For the text-containing cell, return its midpoint in (x, y) coordinate format. 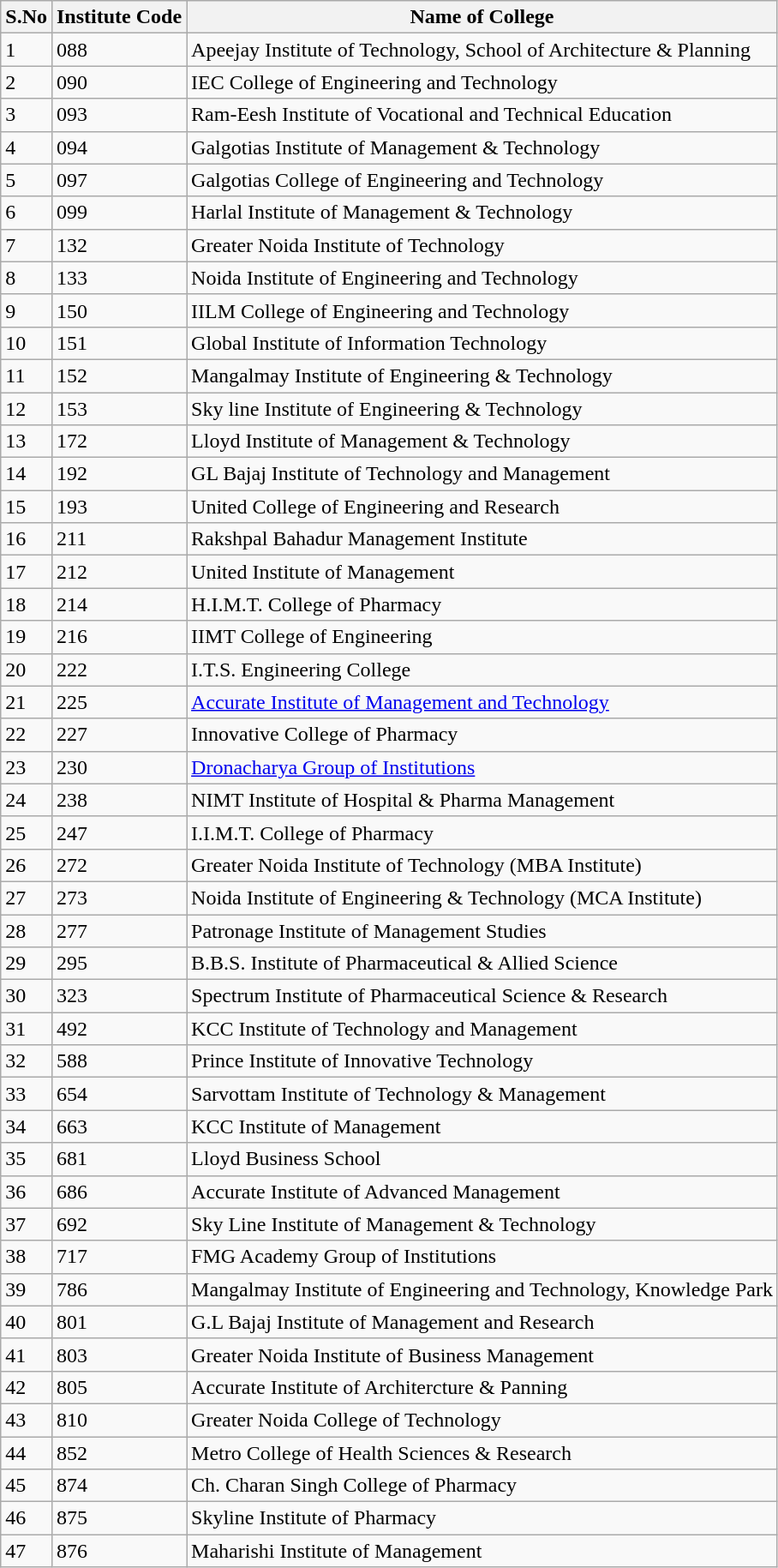
United College of Engineering and Research (482, 507)
IEC College of Engineering and Technology (482, 82)
Global Institute of Information Technology (482, 343)
5 (27, 180)
Metro College of Health Sciences & Research (482, 1453)
Institute Code (118, 17)
Skyline Institute of Pharmacy (482, 1518)
663 (118, 1126)
17 (27, 572)
KCC Institute of Management (482, 1126)
Accurate Institute of Management and Technology (482, 702)
Galgotias College of Engineering and Technology (482, 180)
Ram-Eesh Institute of Vocational and Technical Education (482, 115)
28 (27, 930)
686 (118, 1192)
277 (118, 930)
Sky Line Institute of Management & Technology (482, 1224)
10 (27, 343)
323 (118, 996)
230 (118, 767)
Sky line Institute of Engineering & Technology (482, 409)
717 (118, 1257)
Greater Noida Institute of Technology (482, 245)
15 (27, 507)
272 (118, 865)
26 (27, 865)
852 (118, 1453)
172 (118, 442)
681 (118, 1159)
I.T.S. Engineering College (482, 670)
FMG Academy Group of Institutions (482, 1257)
2 (27, 82)
14 (27, 474)
Noida Institute of Engineering & Technology (MCA Institute) (482, 898)
Innovative College of Pharmacy (482, 735)
Name of College (482, 17)
Galgotias Institute of Management & Technology (482, 147)
Patronage Institute of Management Studies (482, 930)
6 (27, 213)
654 (118, 1094)
Lloyd Business School (482, 1159)
IIMT College of Engineering (482, 637)
133 (118, 278)
12 (27, 409)
41 (27, 1355)
097 (118, 180)
Spectrum Institute of Pharmaceutical Science & Research (482, 996)
238 (118, 800)
093 (118, 115)
45 (27, 1486)
32 (27, 1061)
152 (118, 375)
8 (27, 278)
35 (27, 1159)
24 (27, 800)
3 (27, 115)
214 (118, 604)
NIMT Institute of Hospital & Pharma Management (482, 800)
Greater Noida Institute of Technology (MBA Institute) (482, 865)
22 (27, 735)
KCC Institute of Technology and Management (482, 1029)
43 (27, 1420)
G.L Bajaj Institute of Management and Research (482, 1322)
132 (118, 245)
4 (27, 147)
Lloyd Institute of Management & Technology (482, 442)
Greater Noida College of Technology (482, 1420)
212 (118, 572)
492 (118, 1029)
13 (27, 442)
Dronacharya Group of Institutions (482, 767)
247 (118, 832)
25 (27, 832)
216 (118, 637)
18 (27, 604)
1 (27, 50)
I.I.M.T. College of Pharmacy (482, 832)
295 (118, 964)
27 (27, 898)
Greater Noida Institute of Business Management (482, 1355)
273 (118, 898)
GL Bajaj Institute of Technology and Management (482, 474)
227 (118, 735)
IILM College of Engineering and Technology (482, 310)
20 (27, 670)
193 (118, 507)
H.I.M.T. College of Pharmacy (482, 604)
Rakshpal Bahadur Management Institute (482, 539)
42 (27, 1387)
Harlal Institute of Management & Technology (482, 213)
Mangalmay Institute of Engineering and Technology, Knowledge Park (482, 1289)
Mangalmay Institute of Engineering & Technology (482, 375)
876 (118, 1551)
192 (118, 474)
United Institute of Management (482, 572)
875 (118, 1518)
150 (118, 310)
34 (27, 1126)
225 (118, 702)
33 (27, 1094)
31 (27, 1029)
21 (27, 702)
Apeejay Institute of Technology, School of Architecture & Planning (482, 50)
S.No (27, 17)
16 (27, 539)
151 (118, 343)
23 (27, 767)
805 (118, 1387)
29 (27, 964)
222 (118, 670)
803 (118, 1355)
37 (27, 1224)
810 (118, 1420)
Prince Institute of Innovative Technology (482, 1061)
094 (118, 147)
38 (27, 1257)
Accurate Institute of Advanced Management (482, 1192)
153 (118, 409)
090 (118, 82)
786 (118, 1289)
36 (27, 1192)
Ch. Charan Singh College of Pharmacy (482, 1486)
30 (27, 996)
9 (27, 310)
692 (118, 1224)
46 (27, 1518)
Accurate Institute of Architercture & Panning (482, 1387)
211 (118, 539)
801 (118, 1322)
11 (27, 375)
7 (27, 245)
40 (27, 1322)
19 (27, 637)
B.B.S. Institute of Pharmaceutical & Allied Science (482, 964)
Noida Institute of Engineering and Technology (482, 278)
Sarvottam Institute of Technology & Management (482, 1094)
Maharishi Institute of Management (482, 1551)
44 (27, 1453)
088 (118, 50)
874 (118, 1486)
099 (118, 213)
47 (27, 1551)
588 (118, 1061)
39 (27, 1289)
